Capture the cell that displays the provided text and extract its [X, Y] central coordinate. 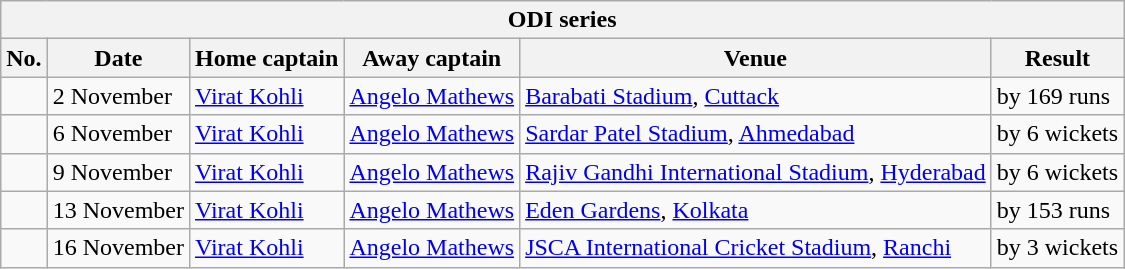
Barabati Stadium, Cuttack [756, 96]
No. [24, 58]
Home captain [267, 58]
Result [1057, 58]
Rajiv Gandhi International Stadium, Hyderabad [756, 172]
2 November [118, 96]
13 November [118, 210]
16 November [118, 248]
ODI series [562, 20]
JSCA International Cricket Stadium, Ranchi [756, 248]
by 3 wickets [1057, 248]
Sardar Patel Stadium, Ahmedabad [756, 134]
Eden Gardens, Kolkata [756, 210]
Date [118, 58]
9 November [118, 172]
by 153 runs [1057, 210]
6 November [118, 134]
Venue [756, 58]
Away captain [432, 58]
by 169 runs [1057, 96]
